Identify which cell holds the provided text, then report its (x, y) central coordinate. 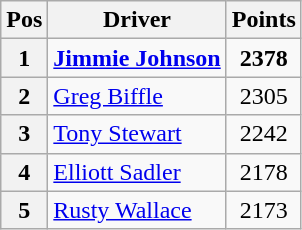
Points (264, 20)
3 (24, 134)
2178 (264, 172)
Elliott Sadler (137, 172)
Rusty Wallace (137, 210)
Pos (24, 20)
1 (24, 58)
2378 (264, 58)
Tony Stewart (137, 134)
2242 (264, 134)
5 (24, 210)
Jimmie Johnson (137, 58)
Driver (137, 20)
4 (24, 172)
2305 (264, 96)
2173 (264, 210)
Greg Biffle (137, 96)
2 (24, 96)
